Scan for the cell matching the given text and deliver its [x, y] coordinate at center. 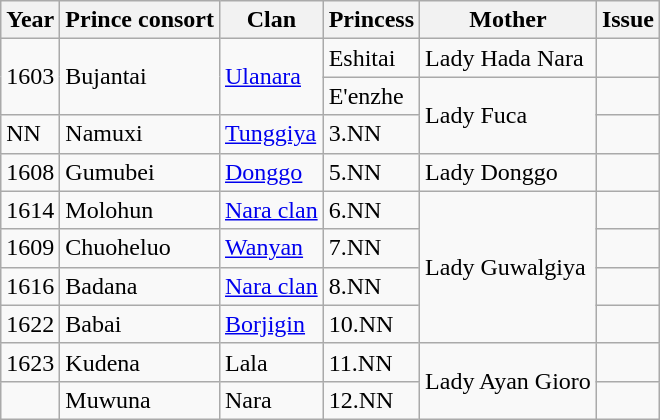
7.NN [371, 248]
1622 [30, 324]
Issue [628, 20]
Kudena [140, 362]
Namuxi [140, 134]
Badana [140, 286]
Tunggiya [271, 134]
Lala [271, 362]
Wanyan [271, 248]
Borjigin [271, 324]
Bujantai [140, 77]
Princess [371, 20]
Gumubei [140, 172]
Molohun [140, 210]
Year [30, 20]
Prince consort [140, 20]
Lady Ayan Gioro [508, 381]
10.NN [371, 324]
6.NN [371, 210]
Lady Donggo [508, 172]
5.NN [371, 172]
3.NN [371, 134]
Lady Fuca [508, 115]
1614 [30, 210]
1609 [30, 248]
Ulanara [271, 77]
E'enzhe [371, 96]
Donggo [271, 172]
Muwuna [140, 400]
12.NN [371, 400]
1603 [30, 77]
Lady Hada Nara [508, 58]
11.NN [371, 362]
8.NN [371, 286]
Clan [271, 20]
Lady Guwalgiya [508, 267]
1608 [30, 172]
Mother [508, 20]
Chuoheluo [140, 248]
Babai [140, 324]
Nara [271, 400]
1616 [30, 286]
NN [30, 134]
Eshitai [371, 58]
1623 [30, 362]
